Capture the cell that displays the provided text and extract its (X, Y) central coordinate. 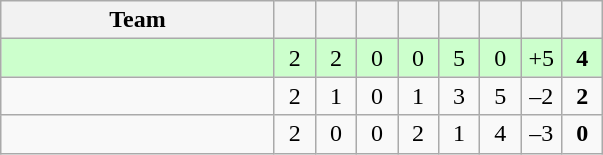
3 (460, 96)
Team (138, 20)
–2 (542, 96)
+5 (542, 58)
–3 (542, 134)
